Extract the [x, y] coordinate from the center of the cell holding the provided text.  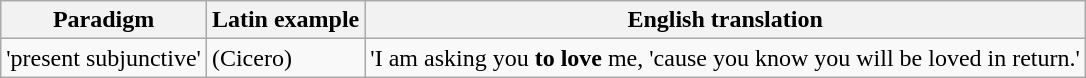
'present subjunctive' [104, 58]
(Cicero) [285, 58]
English translation [726, 20]
'I am asking you to love me, 'cause you know you will be loved in return.' [726, 58]
Paradigm [104, 20]
Latin example [285, 20]
